Search for the cell housing the specified text and yield its [X, Y] center coordinate. 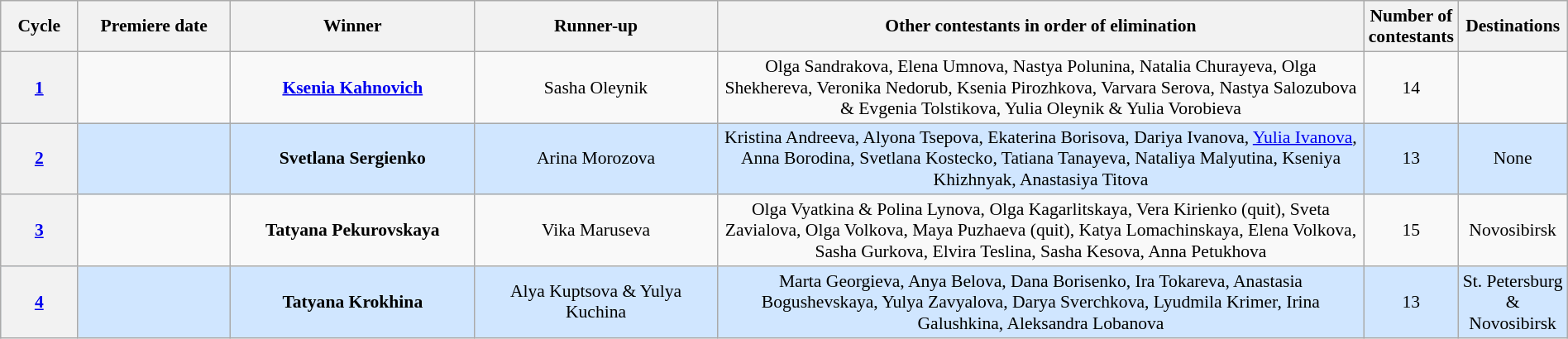
Arina Morozova [595, 159]
St. Petersburg & Novosibirsk [1513, 303]
Tatyana Pekurovskaya [352, 232]
2 [40, 159]
Alya Kuptsova & Yulya Kuchina [595, 303]
Svetlana Sergienko [352, 159]
1 [40, 88]
3 [40, 232]
Destinations [1513, 26]
Novosibirsk [1513, 232]
Other contestants in order of elimination [1040, 26]
14 [1411, 88]
4 [40, 303]
Runner-up [595, 26]
Tatyana Krokhina [352, 303]
Vika Maruseva [595, 232]
Ksenia Kahnovich [352, 88]
Number of contestants [1411, 26]
Sasha Oleynik [595, 88]
Premiere date [154, 26]
None [1513, 159]
15 [1411, 232]
Winner [352, 26]
Cycle [40, 26]
